Return the (x, y) coordinate for the center point of the cell that contains the specified text.  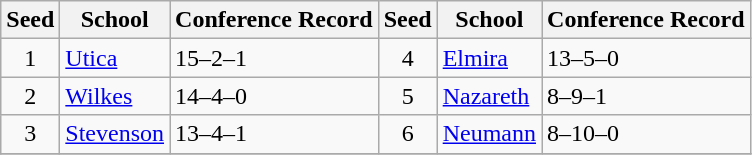
Utica (115, 58)
5 (408, 96)
14–4–0 (274, 96)
Wilkes (115, 96)
Stevenson (115, 134)
Elmira (489, 58)
Neumann (489, 134)
Nazareth (489, 96)
8–9–1 (646, 96)
6 (408, 134)
1 (30, 58)
4 (408, 58)
13–5–0 (646, 58)
2 (30, 96)
13–4–1 (274, 134)
15–2–1 (274, 58)
3 (30, 134)
8–10–0 (646, 134)
